From the cell containing the given text, extract its center point as (X, Y) coordinate. 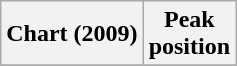
Peakposition (189, 34)
Chart (2009) (72, 34)
